Output the (x, y) coordinate of the center of the cell containing the given text.  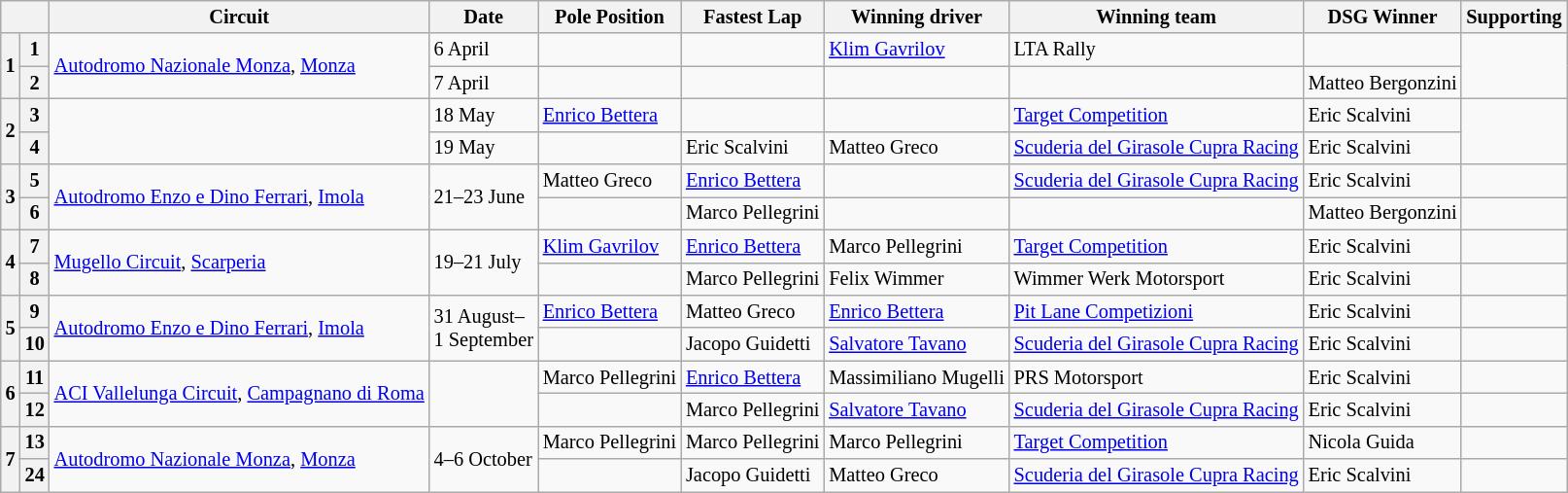
Circuit (239, 17)
31 August–1 September (484, 327)
18 May (484, 115)
8 (35, 279)
Felix Wimmer (916, 279)
10 (35, 344)
Massimiliano Mugelli (916, 377)
24 (35, 475)
Winning team (1156, 17)
4–6 October (484, 459)
ACI Vallelunga Circuit, Campagnano di Roma (239, 393)
Wimmer Werk Motorsport (1156, 279)
Supporting (1514, 17)
Fastest Lap (752, 17)
12 (35, 409)
13 (35, 442)
19–21 July (484, 263)
19 May (484, 148)
LTA Rally (1156, 50)
Nicola Guida (1383, 442)
Mugello Circuit, Scarperia (239, 263)
PRS Motorsport (1156, 377)
9 (35, 311)
DSG Winner (1383, 17)
21–23 June (484, 196)
Date (484, 17)
Pit Lane Competizioni (1156, 311)
7 April (484, 83)
11 (35, 377)
Pole Position (610, 17)
Winning driver (916, 17)
6 April (484, 50)
